For the text-containing cell, return its midpoint in (X, Y) coordinate format. 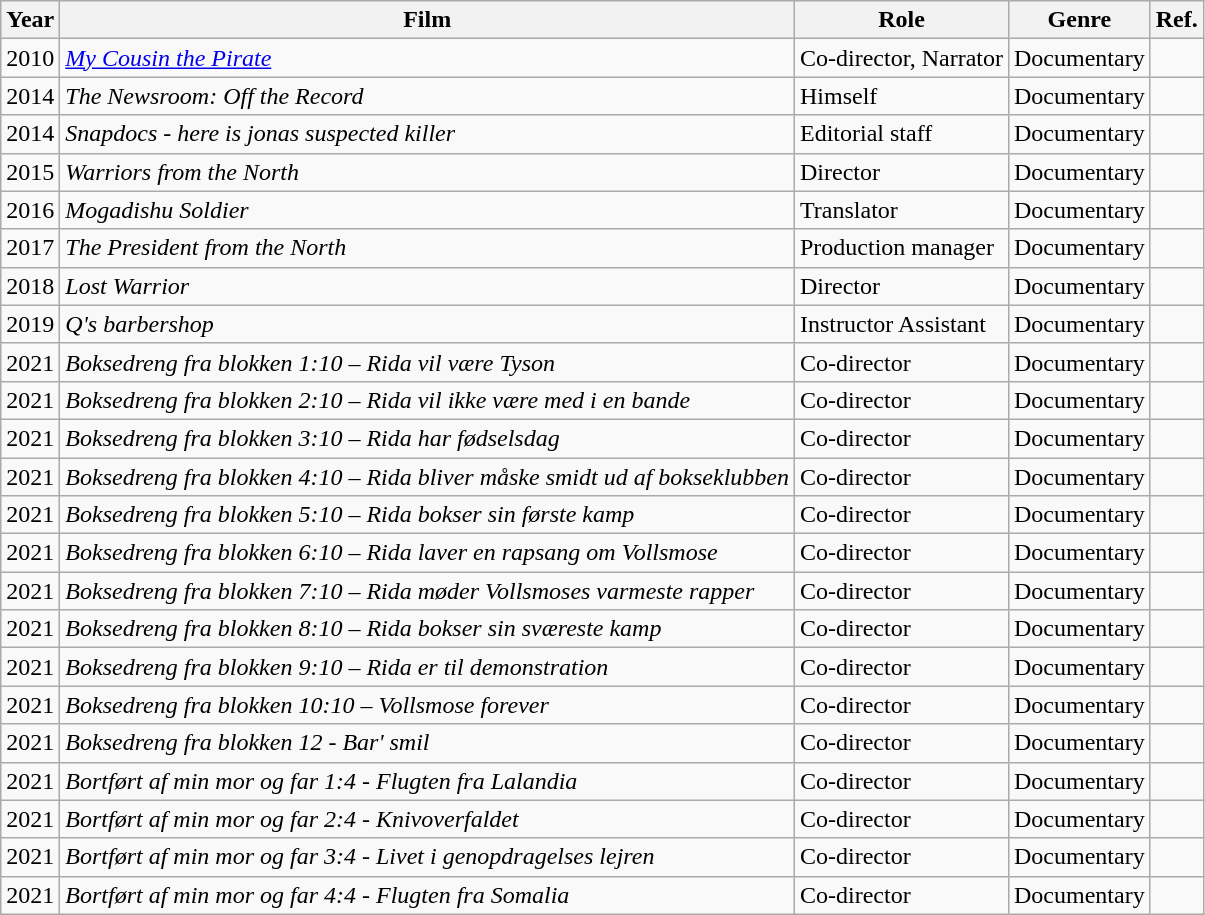
Boksedreng fra blokken 4:10 – Rida bliver måske smidt ud af bokseklubben (428, 477)
Editorial staff (901, 134)
Bortført af min mor og far 3:4 - Livet i genopdragelses lejren (428, 857)
Lost Warrior (428, 286)
Bortført af min mor og far 4:4 - Flugten fra Somalia (428, 895)
Film (428, 20)
2016 (30, 210)
Boksedreng fra blokken 6:10 – Rida laver en rapsang om Vollsmose (428, 553)
Boksedreng fra blokken 3:10 – Rida har fødselsdag (428, 438)
2010 (30, 58)
Snapdocs - here is jonas suspected killer (428, 134)
Translator (901, 210)
Boksedreng fra blokken 8:10 – Rida bokser sin sværeste kamp (428, 629)
Instructor Assistant (901, 324)
Boksedreng fra blokken 7:10 – Rida møder Vollsmoses varmeste rapper (428, 591)
The President from the North (428, 248)
My Cousin the Pirate (428, 58)
Year (30, 20)
Boksedreng fra blokken 1:10 – Rida vil være Tyson (428, 362)
2017 (30, 248)
Q's barbershop (428, 324)
Boksedreng fra blokken 12 - Bar' smil (428, 743)
2015 (30, 172)
Bortført af min mor og far 1:4 - Flugten fra Lalandia (428, 781)
Boksedreng fra blokken 5:10 – Rida bokser sin første kamp (428, 515)
Warriors from the North (428, 172)
Boksedreng fra blokken 9:10 – Rida er til demonstration (428, 667)
Bortført af min mor og far 2:4 - Knivoverfaldet (428, 819)
Role (901, 20)
Boksedreng fra blokken 10:10 – Vollsmose forever (428, 705)
Co-director, Narrator (901, 58)
Himself (901, 96)
Boksedreng fra blokken 2:10 – Rida vil ikke være med i en bande (428, 400)
2019 (30, 324)
Production manager (901, 248)
Ref. (1176, 20)
2018 (30, 286)
Mogadishu Soldier (428, 210)
The Newsroom: Off the Record (428, 96)
Genre (1079, 20)
